Identify which cell holds the provided text, then report its (X, Y) central coordinate. 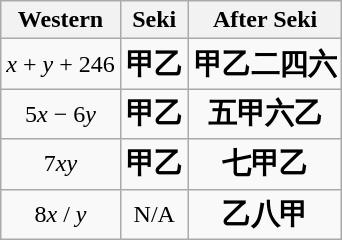
甲乙二四六 (265, 64)
8x / y (60, 214)
五甲六乙 (265, 114)
乙八甲 (265, 214)
七甲乙 (265, 164)
Western (60, 20)
Seki (154, 20)
x + y + 246 (60, 64)
After Seki (265, 20)
7xy (60, 164)
N/A (154, 214)
5x − 6y (60, 114)
